Scan for the cell matching the given text and deliver its [x, y] coordinate at center. 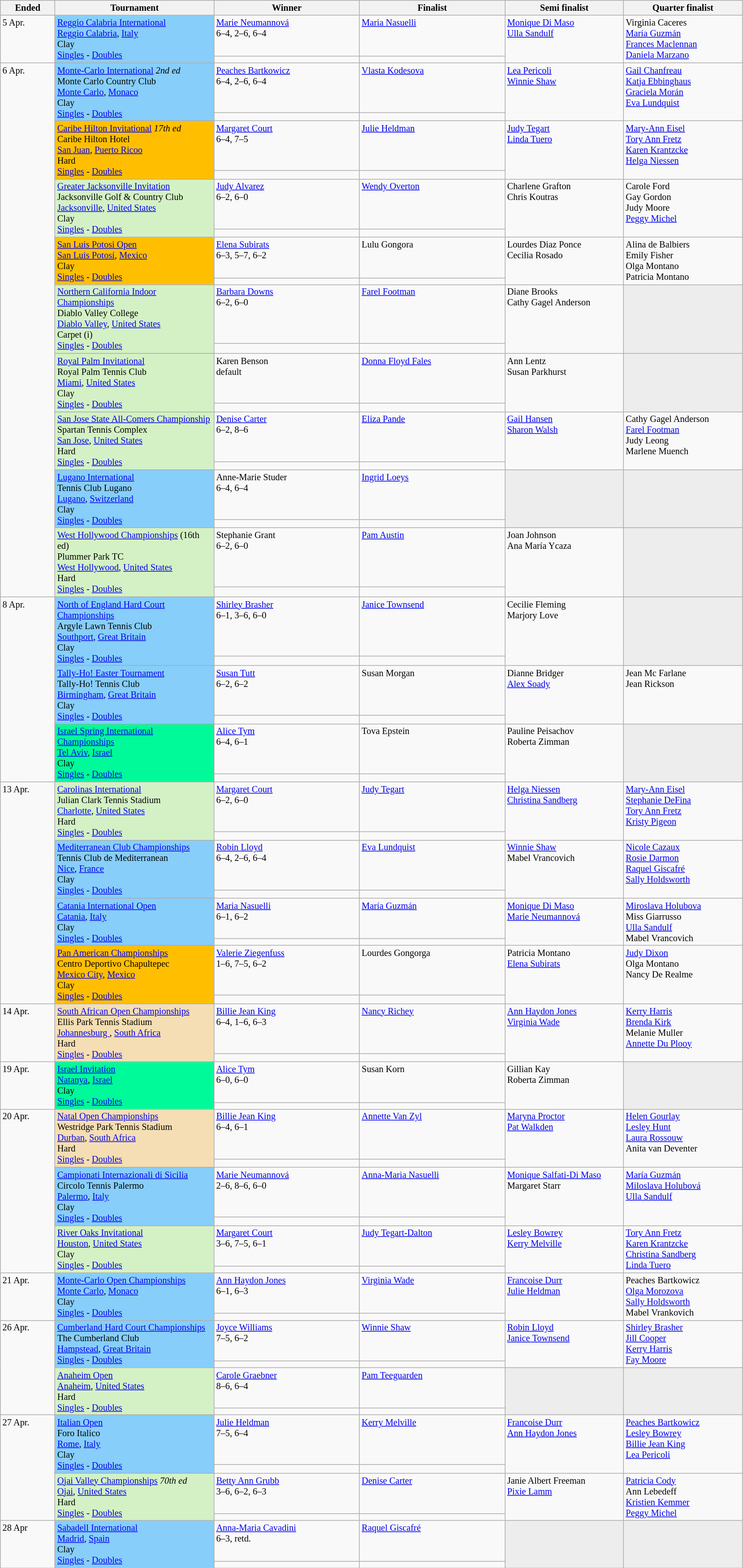
Judy Alvarez6–2, 6–0 [287, 204]
Julie Heldman7–5, 6–4 [287, 1439]
14 Apr. [28, 1033]
Peaches Bartkowicz6–4, 2–6, 6–4 [287, 88]
Alina de Balbiers Emily Fisher Olga Montano Patricia Montano [683, 261]
María Guzmán Miloslava Holubová Ulla Sandulf [683, 1196]
19 Apr. [28, 1086]
Nancy Richey [432, 1029]
5 Apr. [28, 39]
Dianne Bridger Alex Soady [565, 695]
Alice Tym6–4, 6–1 [287, 749]
West Hollywood Championships (16th ed)Plummer Park TCWest Hollywood, United StatesHardSingles - Doubles [134, 562]
Shirley Brasher Jill Cooper Kerry Harris Fay Moore [683, 1344]
Nicole Cazaux Rosie Darmon Raquel Giscafré Sally Holdsworth [683, 869]
Susan Korn [432, 1082]
Gail Hansen Sharon Walsh [565, 441]
Ann Haydon Jones Virginia Wade [565, 1033]
River Oaks InvitationalHouston, United StatesClaySingles - Doubles [134, 1249]
21 Apr. [28, 1296]
Natal Open ChampionshipsWestridge Park Tennis StadiumDurban, South AfricaHardSingles - Doubles [134, 1138]
Virginia Wade [432, 1293]
Ann Haydon Jones6–1, 6–3 [287, 1293]
María Guzmán [432, 918]
6 Apr. [28, 330]
Patricia Cody Ann Lebedeff Kristien KemmerPeggy Michel [683, 1497]
Anna-Maria Cavadini6–3, retd. [287, 1541]
Robin Lloyd Janice Townsend [565, 1344]
Helga Niessen Christina Sandberg [565, 811]
Eliza Pande [432, 437]
Annette Van Zyl [432, 1134]
Susan Morgan [432, 691]
Peaches Bartkowicz Lesley Bowrey Billie Jean King Lea Pericoli [683, 1444]
Miroslava Holubova Miss Giarrusso Ulla Sandulf Mabel Vrancovich [683, 922]
Carolinas InternationalJulian Clark Tennis StadiumCharlotte, United StatesHardSingles - Doubles [134, 811]
Karen Bensondefault [287, 378]
Billie Jean King 6–4, 1–6, 6–3 [287, 1029]
Judy Dixon Olga Montano Nancy De Realme [683, 974]
Lea Pericoli Winnie Shaw [565, 92]
Margaret Court 6–4, 7–5 [287, 145]
Northern California Indoor ChampionshipsDiablo Valley CollegeDiablo Valley, United StatesCarpet (i)Singles - Doubles [134, 319]
Reggio Calabria InternationalReggio Calabria, ItalyClaySingles - Doubles [134, 39]
Lesley Bowrey Kerry Melville [565, 1249]
Tova Epstein [432, 749]
Alice Tym6–0, 6–0 [287, 1082]
Denise Carter [432, 1493]
Semi finalist [565, 8]
28 Apr [28, 1544]
Robin Lloyd6–4, 2–6, 6–4 [287, 864]
Monte-Carlo Open ChampionshipsMonte Carlo, MonacoClaySingles - Doubles [134, 1296]
Anaheim OpenAnaheim, United StatesHardSingles - Doubles [134, 1391]
Winner [287, 8]
Denise Carter6–2, 8–6 [287, 437]
Pam Teeguarden [432, 1388]
Wendy Overton [432, 204]
Tory Ann Fretz Karen Krantzcke Christina Sandberg Linda Tuero [683, 1249]
Jean Mc Farlane Jean Rickson [683, 695]
Billie Jean King6–4, 6–1 [287, 1134]
Israel InvitationNatanya, IsraelClaySingles - Doubles [134, 1086]
Margaret Court3–6, 7–5, 6–1 [287, 1246]
Lulu Gongora [432, 257]
Betty Ann Grubb3–6, 6–2, 6–3 [287, 1493]
Monte-Carlo International 2nd edMonte Carlo Country ClubMonte Carlo, MonacoClaySingles - Doubles [134, 92]
Vlasta Kodesova [432, 88]
Maria Nasuelli [432, 35]
Quarter finalist [683, 8]
Farel Footman [432, 314]
Mediterranean Club ChampionshipsTennis Club de MediterraneanNice, FranceClaySingles - Doubles [134, 869]
Maria Nasuelli 6–1, 6–2 [287, 918]
Winnie Shaw Mabel Vrancovich [565, 869]
Margaret Court6–2, 6–0 [287, 807]
Francoise Durr Ann Haydon Jones [565, 1444]
Kerry Melville [432, 1439]
Pam Austin [432, 557]
Lugano InternationalTennis Club LuganoLugano, SwitzerlandClaySingles - Doubles [134, 499]
Anna-Maria Nasuelli [432, 1192]
Gail Chanfreau Katja Ebbinghaus Graciela Morán Eva Lundquist [683, 92]
Tally-Ho! Easter TournamentTally-Ho! Tennis ClubBirmingham, Great BritainClaySingles - Doubles [134, 695]
Italian OpenForo ItalicoRome, ItalyClaySingles - Doubles [134, 1444]
Marie Neumannová6–4, 2–6, 6–4 [287, 35]
North of England Hard Court ChampionshipsArgyle Lawn Tennis ClubSouthport, Great BritainClaySingles - Doubles [134, 631]
Lourdes Gongorga [432, 970]
Cathy Gagel Anderson Farel Footman Judy Leong Marlene Muench [683, 441]
Virginia Caceres María Guzmán Frances Maclennan Daniela Marzano [683, 39]
Diane Brooks Cathy Gagel Anderson [565, 319]
Helen Gourlay Lesley Hunt Laura Rossouw Anita van Deventer [683, 1138]
Marie Neumannová 2–6, 8–6, 6–0 [287, 1192]
Pan American ChampionshipsCentro Deportivo ChapultepecMexico City, MexicoClaySingles - Doubles [134, 974]
Ojai Valley Championships 70th edOjai, United StatesHardSingles - Doubles [134, 1497]
Finalist [432, 8]
Joan Johnson Ana María Ycaza [565, 562]
Pauline Peisachov Roberta Zimman [565, 753]
Peaches Bartkowicz Olga Morozova Sally Holdsworth Mabel Vrankovich [683, 1296]
Donna Floyd Fales [432, 378]
27 Apr. [28, 1467]
San Jose State All-Comers ChampionshipSpartan Tennis ComplexSan Jose, United StatesHardSingles - Doubles [134, 441]
Royal Palm InvitationalRoyal Palm Tennis ClubMiami, United StatesClaySingles - Doubles [134, 382]
Ended [28, 8]
Sabadell InternationalMadrid, SpainClaySingles - Doubles [134, 1544]
Lourdes Diaz Ponce Cecilia Rosado [565, 261]
Caribe Hilton Invitational 17th edCaribe Hilton HotelSan Juan, Puerto RicooHardSingles - Doubles [134, 150]
Campionati Internazionali di SiciliaCircolo Tennis PalermoPalermo, ItalyClaySingles - Doubles [134, 1196]
Monique Salfati-Di Maso Margaret Starr [565, 1196]
Julie Heldman [432, 145]
Ann Lentz Susan Parkhurst [565, 382]
Tournament [134, 8]
Catania International OpenCatania, ItalyClaySingles - Doubles [134, 922]
Barbara Downs6–2, 6–0 [287, 314]
Janice Townsend [432, 626]
Judy Tegart Linda Tuero [565, 150]
Mary-Ann Eisel Tory Ann Fretz Karen Krantzcke Helga Niessen [683, 150]
Valerie Ziegenfuss1–6, 7–5, 6–2 [287, 970]
Kerry Harris Brenda Kirk Melanie Muller Annette Du Plooy [683, 1033]
Stephanie Grant6–2, 6–0 [287, 557]
Judy Tegart [432, 807]
Winnie Shaw [432, 1340]
Maryna Proctor Pat Walkden [565, 1138]
Israel Spring International ChampionshipsTel Aviv, IsraelClaySingles - Doubles [134, 753]
Mary-Ann Eisel Stephanie DeFina Tory Ann Fretz Kristy Pigeon [683, 811]
San Luis Potosi OpenSan Luis Potosí, MexicoClaySingles - Doubles [134, 261]
Joyce Williams7–5, 6–2 [287, 1340]
Francoise Durr Julie Heldman [565, 1296]
Gillian Kay Roberta Zimman [565, 1086]
Anne-Marie Studer6–4, 6–4 [287, 494]
Janie Albert Freeman Pixie Lamm [565, 1497]
Patricia Montano Elena Subirats [565, 974]
8 Apr. [28, 690]
13 Apr. [28, 893]
Raquel Giscafré [432, 1541]
Susan Tutt 6–2, 6–2 [287, 691]
Carole Ford Gay Gordon Judy Moore Peggy Michel [683, 208]
Greater Jacksonville InvitationJacksonville Golf & Country ClubJacksonville, United StatesClaySingles - Doubles [134, 208]
Eva Lundquist [432, 864]
Charlene Grafton Chris Koutras [565, 208]
Ingrid Loeys [432, 494]
Carole Graebner8–6, 6–4 [287, 1388]
Cecilie Fleming Marjory Love [565, 631]
South African Open ChampionshipsEllis Park Tennis StadiumJohannesburg , South AfricaHardSingles - Doubles [134, 1033]
Monique Di Maso Ulla Sandulf [565, 39]
Shirley Brasher 6–1, 3–6, 6–0 [287, 626]
Monique Di Maso Marie Neumannová [565, 922]
Cumberland Hard Court ChampionshipsThe Cumberland ClubHampstead, Great BritainSingles - Doubles [134, 1344]
20 Apr. [28, 1191]
Judy Tegart-Dalton [432, 1246]
26 Apr. [28, 1368]
Elena Subirats 6–3, 5–7, 6–2 [287, 257]
